Locate the cell with the specified text and output its (X, Y) center coordinate. 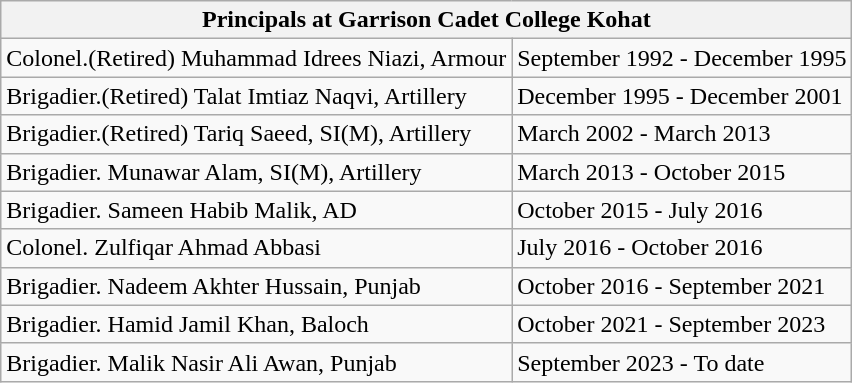
Brigadier. Hamid Jamil Khan, Baloch (256, 324)
Brigadier.(Retired) Tariq Saeed, SI(M), Artillery (256, 134)
July 2016 - October 2016 (682, 248)
Colonel.(Retired) Muhammad Idrees Niazi, Armour (256, 58)
Brigadier. Malik Nasir Ali Awan, Punjab (256, 362)
September 1992 - December 1995 (682, 58)
December 1995 - December 2001 (682, 96)
October 2021 - September 2023 (682, 324)
Brigadier. Sameen Habib Malik, AD (256, 210)
September 2023 - To date (682, 362)
March 2013 - October 2015 (682, 172)
October 2016 - September 2021 (682, 286)
October 2015 - July 2016 (682, 210)
Colonel. Zulfiqar Ahmad Abbasi (256, 248)
Brigadier.(Retired) Talat Imtiaz Naqvi, Artillery (256, 96)
Brigadier. Munawar Alam, SI(M), Artillery (256, 172)
Brigadier. Nadeem Akhter Hussain, Punjab (256, 286)
March 2002 - March 2013 (682, 134)
Principals at Garrison Cadet College Kohat (426, 20)
